Scan for the cell matching the given text and deliver its [x, y] coordinate at center. 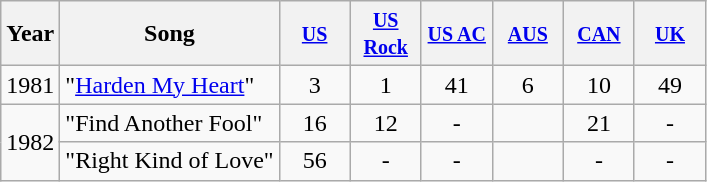
"Right Kind of Love" [170, 161]
US Rock [386, 34]
41 [456, 85]
10 [598, 85]
AUS [528, 34]
US AC [456, 34]
"Harden My Heart" [170, 85]
US [314, 34]
56 [314, 161]
CAN [598, 34]
Year [30, 34]
21 [598, 123]
"Find Another Fool" [170, 123]
UK [670, 34]
1982 [30, 142]
1 [386, 85]
Song [170, 34]
49 [670, 85]
3 [314, 85]
12 [386, 123]
6 [528, 85]
16 [314, 123]
1981 [30, 85]
